Scan for the cell matching the given text and deliver its [x, y] coordinate at center. 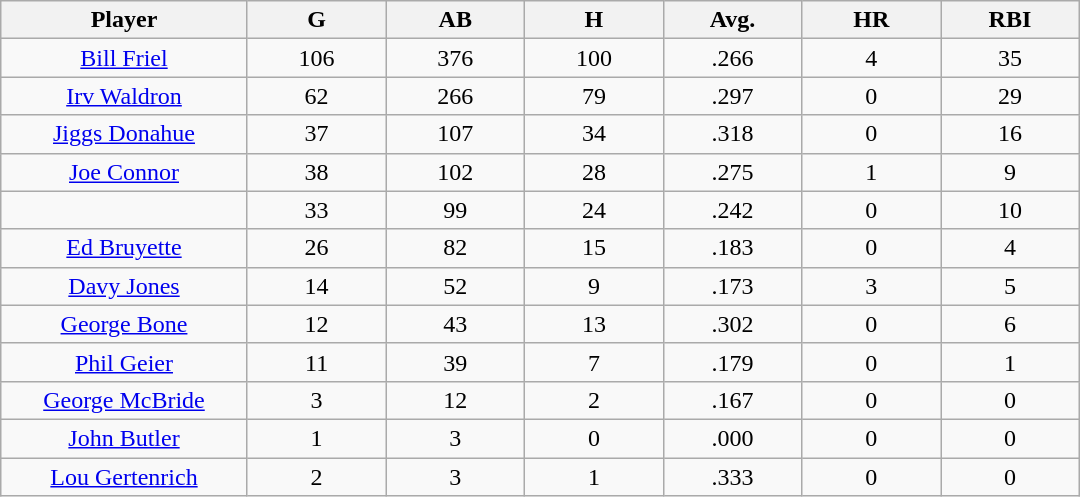
George Bone [124, 324]
39 [456, 362]
.318 [732, 134]
G [316, 20]
Player [124, 20]
John Butler [124, 438]
28 [594, 172]
AB [456, 20]
14 [316, 286]
6 [1010, 324]
16 [1010, 134]
13 [594, 324]
Irv Waldron [124, 96]
15 [594, 248]
.242 [732, 210]
99 [456, 210]
26 [316, 248]
Davy Jones [124, 286]
43 [456, 324]
11 [316, 362]
Bill Friel [124, 58]
.173 [732, 286]
266 [456, 96]
.297 [732, 96]
Jiggs Donahue [124, 134]
Ed Bruyette [124, 248]
Lou Gertenrich [124, 477]
37 [316, 134]
.275 [732, 172]
7 [594, 362]
.302 [732, 324]
100 [594, 58]
24 [594, 210]
RBI [1010, 20]
George McBride [124, 400]
H [594, 20]
Phil Geier [124, 362]
.179 [732, 362]
107 [456, 134]
82 [456, 248]
33 [316, 210]
.333 [732, 477]
35 [1010, 58]
34 [594, 134]
.266 [732, 58]
.167 [732, 400]
.000 [732, 438]
79 [594, 96]
29 [1010, 96]
62 [316, 96]
HR [872, 20]
Avg. [732, 20]
5 [1010, 286]
.183 [732, 248]
10 [1010, 210]
102 [456, 172]
52 [456, 286]
Joe Connor [124, 172]
38 [316, 172]
106 [316, 58]
376 [456, 58]
